Locate the cell with the specified text and output its [X, Y] center coordinate. 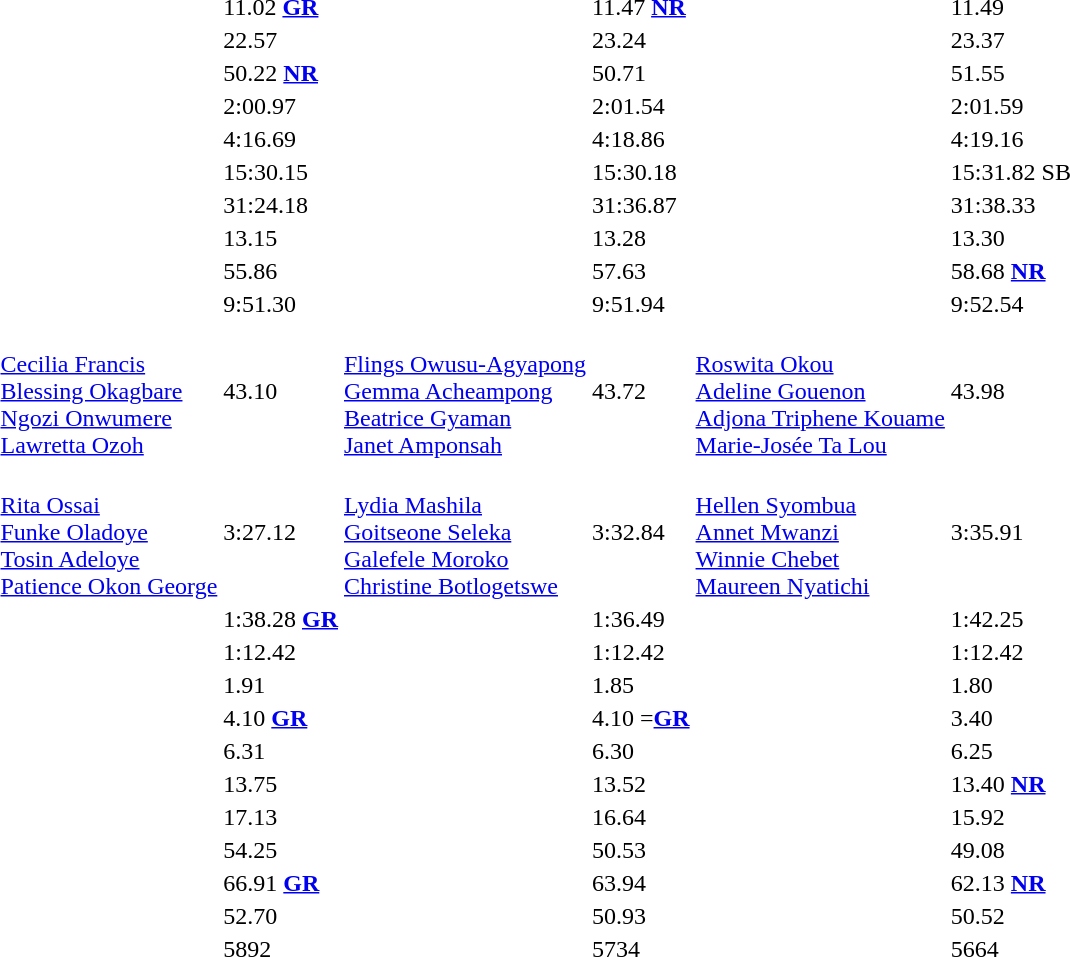
Lydia MashilaGoitseone SelekaGalefele MorokoChristine Botlogetswe [464, 532]
15:30.18 [642, 172]
4.10 =GR [642, 718]
50.93 [642, 916]
1.91 [281, 685]
9:51.30 [281, 304]
55.86 [281, 271]
66.91 GR [281, 883]
43.72 [642, 391]
6.31 [281, 751]
54.25 [281, 850]
57.63 [642, 271]
50.53 [642, 850]
3:32.84 [642, 532]
52.70 [281, 916]
23.24 [642, 40]
2:00.97 [281, 106]
4.10 GR [281, 718]
4:16.69 [281, 139]
3:27.12 [281, 532]
43.10 [281, 391]
2:01.54 [642, 106]
31:36.87 [642, 205]
13.15 [281, 238]
15:30.15 [281, 172]
1.85 [642, 685]
17.13 [281, 817]
50.22 NR [281, 73]
50.71 [642, 73]
9:51.94 [642, 304]
63.94 [642, 883]
13.75 [281, 784]
22.57 [281, 40]
16.64 [642, 817]
6.30 [642, 751]
1:38.28 GR [281, 619]
Flings Owusu-AgyapongGemma AcheampongBeatrice GyamanJanet Amponsah [464, 391]
4:18.86 [642, 139]
Hellen SyombuaAnnet MwanziWinnie ChebetMaureen Nyatichi [820, 532]
31:24.18 [281, 205]
13.52 [642, 784]
1:36.49 [642, 619]
13.28 [642, 238]
Roswita OkouAdeline GouenonAdjona Triphene KouameMarie-Josée Ta Lou [820, 391]
